Determine the (X, Y) coordinate at the center of the cell enclosing the given text.  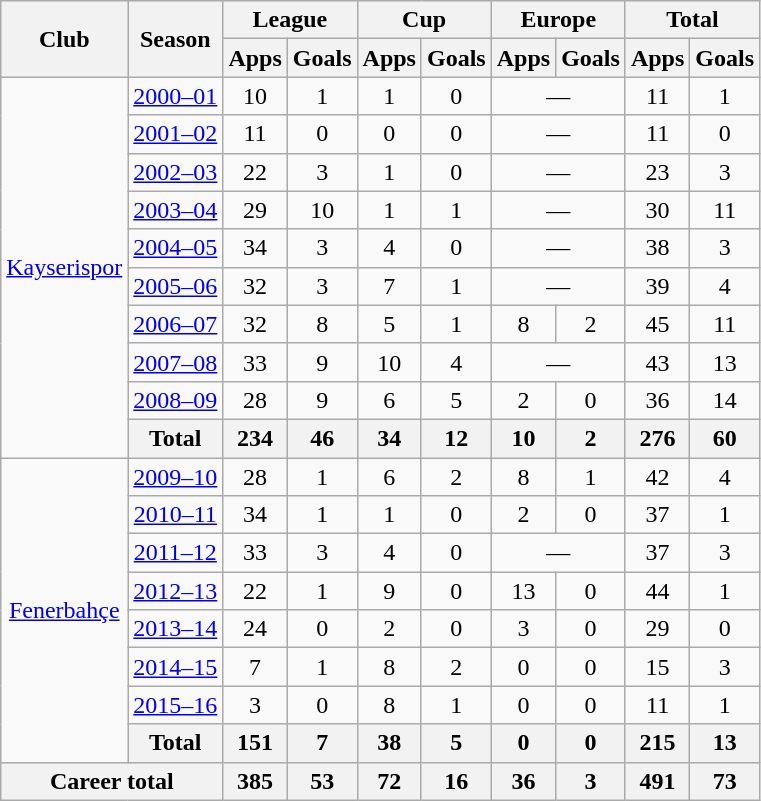
44 (657, 591)
2006–07 (176, 324)
League (290, 20)
2003–04 (176, 210)
73 (725, 781)
Season (176, 39)
2004–05 (176, 248)
151 (255, 743)
2007–08 (176, 362)
15 (657, 667)
2013–14 (176, 629)
2002–03 (176, 172)
14 (725, 400)
39 (657, 286)
2008–09 (176, 400)
2011–12 (176, 553)
45 (657, 324)
Cup (424, 20)
2001–02 (176, 134)
2014–15 (176, 667)
Club (64, 39)
2000–01 (176, 96)
53 (322, 781)
42 (657, 477)
43 (657, 362)
2012–13 (176, 591)
491 (657, 781)
2010–11 (176, 515)
24 (255, 629)
385 (255, 781)
23 (657, 172)
46 (322, 438)
215 (657, 743)
2009–10 (176, 477)
2005–06 (176, 286)
Kayserispor (64, 268)
72 (389, 781)
Career total (112, 781)
Europe (558, 20)
2015–16 (176, 705)
16 (456, 781)
12 (456, 438)
60 (725, 438)
Fenerbahçe (64, 610)
276 (657, 438)
30 (657, 210)
234 (255, 438)
